Scan for the cell matching the given text and deliver its [x, y] coordinate at center. 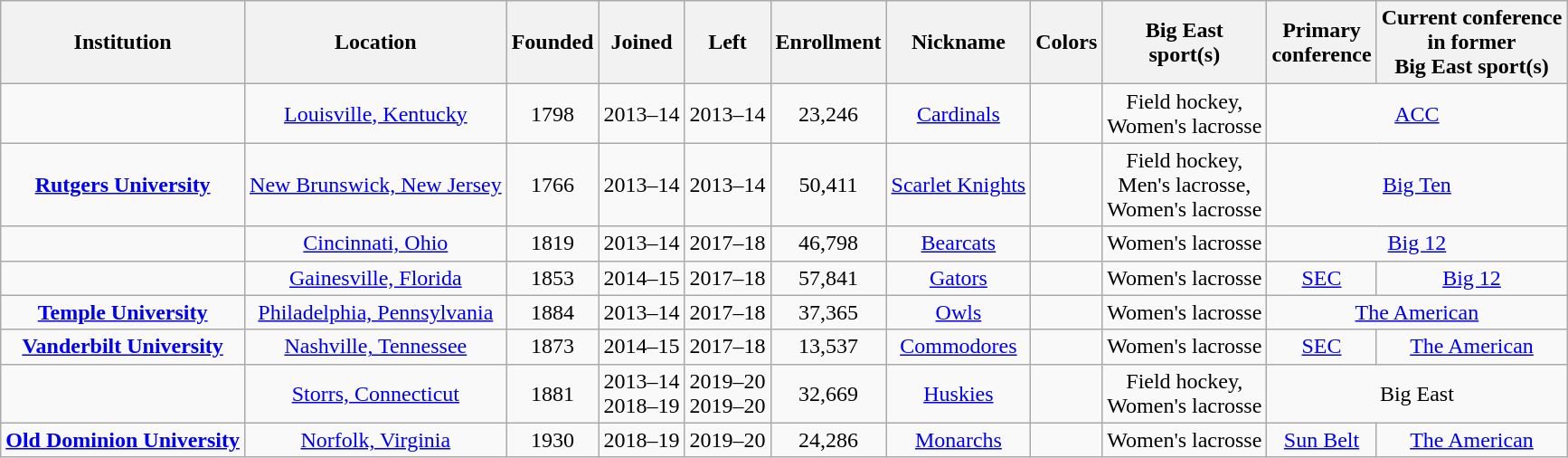
Gainesville, Florida [376, 278]
1853 [553, 278]
Field hockey,Men's lacrosse,Women's lacrosse [1185, 185]
Rutgers University [123, 185]
Primaryconference [1322, 43]
ACC [1417, 114]
57,841 [828, 278]
Enrollment [828, 43]
Cincinnati, Ohio [376, 243]
Left [727, 43]
2019–20 [727, 440]
Sun Belt [1322, 440]
23,246 [828, 114]
Location [376, 43]
2019–202019–20 [727, 393]
Norfolk, Virginia [376, 440]
Old Dominion University [123, 440]
2018–19 [642, 440]
Nickname [959, 43]
Owls [959, 312]
Current conferencein formerBig East sport(s) [1472, 43]
13,537 [828, 347]
Institution [123, 43]
32,669 [828, 393]
1819 [553, 243]
46,798 [828, 243]
Cardinals [959, 114]
Monarchs [959, 440]
Big Eastsport(s) [1185, 43]
Storrs, Connecticut [376, 393]
1873 [553, 347]
Louisville, Kentucky [376, 114]
Commodores [959, 347]
Huskies [959, 393]
Temple University [123, 312]
1798 [553, 114]
Colors [1067, 43]
1766 [553, 185]
1884 [553, 312]
1930 [553, 440]
Joined [642, 43]
37,365 [828, 312]
Nashville, Tennessee [376, 347]
Bearcats [959, 243]
50,411 [828, 185]
Gators [959, 278]
Scarlet Knights [959, 185]
New Brunswick, New Jersey [376, 185]
Vanderbilt University [123, 347]
1881 [553, 393]
24,286 [828, 440]
Big East [1417, 393]
Founded [553, 43]
Big Ten [1417, 185]
Philadelphia, Pennsylvania [376, 312]
2013–142018–19 [642, 393]
